Pinpoint the cell where the given text exists, returning its [x, y] midpoint coordinate. 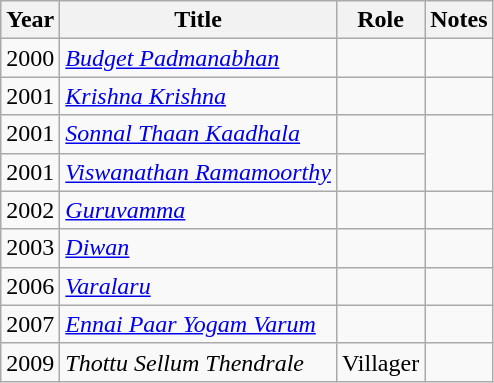
Sonnal Thaan Kaadhala [198, 134]
Diwan [198, 248]
Ennai Paar Yogam Varum [198, 324]
Krishna Krishna [198, 96]
Title [198, 20]
2009 [30, 362]
Guruvamma [198, 210]
Year [30, 20]
Notes [459, 20]
Viswanathan Ramamoorthy [198, 172]
Role [380, 20]
Varalaru [198, 286]
Villager [380, 362]
2006 [30, 286]
2003 [30, 248]
2007 [30, 324]
Thottu Sellum Thendrale [198, 362]
2002 [30, 210]
2000 [30, 58]
Budget Padmanabhan [198, 58]
